Output the [x, y] coordinate of the center of the cell containing the given text.  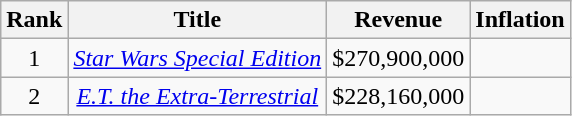
$270,900,000 [398, 58]
$228,160,000 [398, 96]
Title [198, 20]
Star Wars Special Edition [198, 58]
E.T. the Extra-Terrestrial [198, 96]
1 [34, 58]
2 [34, 96]
Rank [34, 20]
Revenue [398, 20]
Inflation [520, 20]
